Capture the cell that displays the provided text and extract its [X, Y] central coordinate. 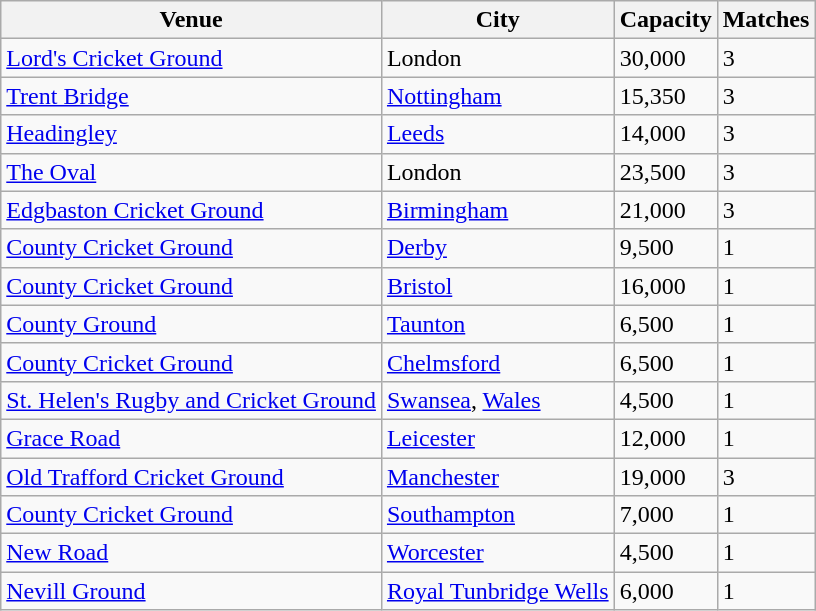
New Road [192, 553]
Leeds [498, 134]
City [498, 20]
7,000 [666, 515]
St. Helen's Rugby and Cricket Ground [192, 400]
Matches [766, 20]
23,500 [666, 172]
Royal Tunbridge Wells [498, 591]
Nottingham [498, 96]
15,350 [666, 96]
Old Trafford Cricket Ground [192, 477]
Capacity [666, 20]
Headingley [192, 134]
12,000 [666, 438]
Worcester [498, 553]
Birmingham [498, 210]
Southampton [498, 515]
Nevill Ground [192, 591]
6,000 [666, 591]
County Ground [192, 324]
Lord's Cricket Ground [192, 58]
Manchester [498, 477]
21,000 [666, 210]
Swansea, Wales [498, 400]
16,000 [666, 286]
Trent Bridge [192, 96]
19,000 [666, 477]
9,500 [666, 248]
Leicester [498, 438]
14,000 [666, 134]
Bristol [498, 286]
Derby [498, 248]
Chelmsford [498, 362]
30,000 [666, 58]
The Oval [192, 172]
Edgbaston Cricket Ground [192, 210]
Venue [192, 20]
Grace Road [192, 438]
Taunton [498, 324]
